Capture the cell that displays the provided text and extract its (x, y) central coordinate. 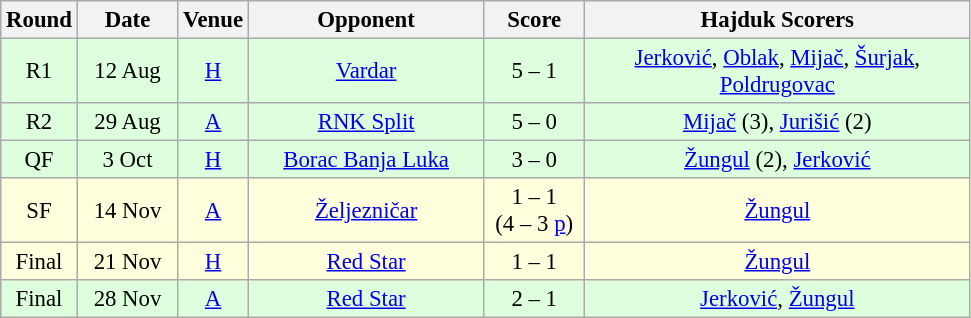
14 Nov (128, 210)
Round (39, 20)
Date (128, 20)
12 Aug (128, 72)
Jerković, Žungul (778, 299)
Mijač (3), Jurišić (2) (778, 122)
1 – 1 (534, 262)
SF (39, 210)
Željezničar (366, 210)
Score (534, 20)
Borac Banja Luka (366, 160)
Venue (214, 20)
QF (39, 160)
21 Nov (128, 262)
29 Aug (128, 122)
R1 (39, 72)
3 – 0 (534, 160)
3 Oct (128, 160)
Vardar (366, 72)
Opponent (366, 20)
2 – 1 (534, 299)
Žungul (2), Jerković (778, 160)
5 – 0 (534, 122)
R2 (39, 122)
5 – 1 (534, 72)
Hajduk Scorers (778, 20)
RNK Split (366, 122)
28 Nov (128, 299)
Jerković, Oblak, Mijač, Šurjak, Poldrugovac (778, 72)
1 – 1(4 – 3 p) (534, 210)
